For the text-containing cell, return its midpoint in (X, Y) coordinate format. 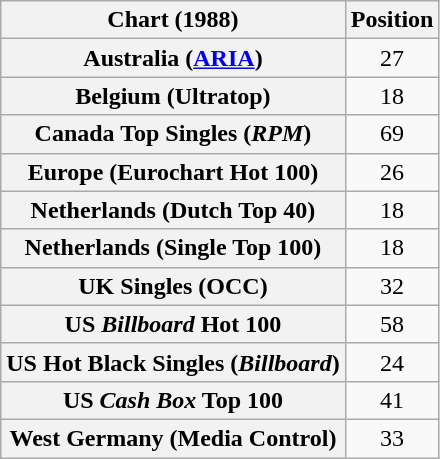
Netherlands (Single Top 100) (173, 248)
Australia (ARIA) (173, 58)
Belgium (Ultratop) (173, 96)
27 (392, 58)
26 (392, 172)
West Germany (Media Control) (173, 438)
US Billboard Hot 100 (173, 324)
33 (392, 438)
Canada Top Singles (RPM) (173, 134)
24 (392, 362)
UK Singles (OCC) (173, 286)
41 (392, 400)
69 (392, 134)
32 (392, 286)
Netherlands (Dutch Top 40) (173, 210)
US Cash Box Top 100 (173, 400)
Europe (Eurochart Hot 100) (173, 172)
US Hot Black Singles (Billboard) (173, 362)
Chart (1988) (173, 20)
58 (392, 324)
Position (392, 20)
